For the text-containing cell, return its midpoint in (X, Y) coordinate format. 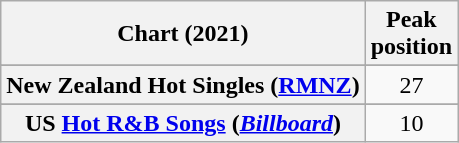
New Zealand Hot Singles (RMNZ) (183, 85)
Peakposition (411, 34)
US Hot R&B Songs (Billboard) (183, 123)
27 (411, 85)
Chart (2021) (183, 34)
10 (411, 123)
